Detect which cell encompasses the target text, then output its (x, y) center coordinate. 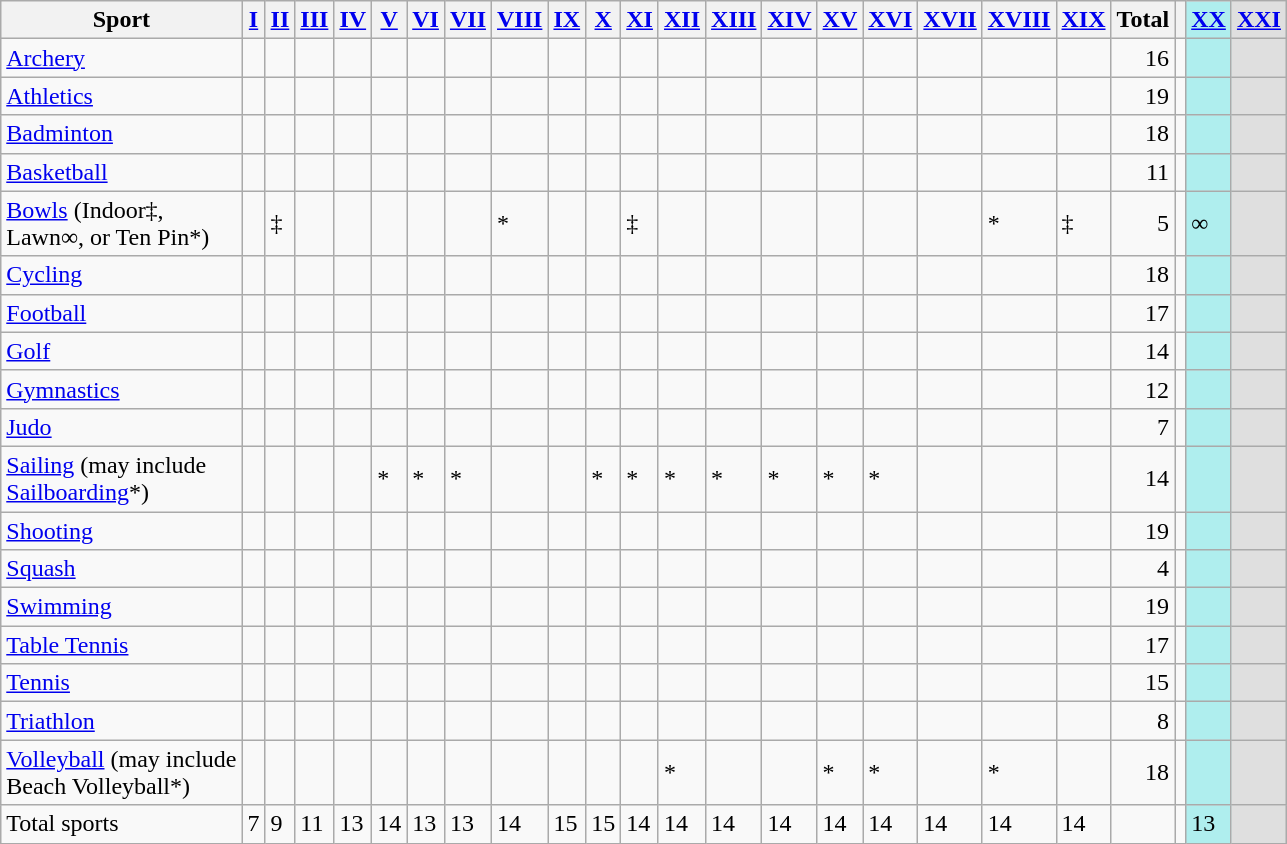
XVI (890, 20)
12 (1143, 389)
IV (353, 20)
XIII (734, 20)
XIX (1084, 20)
XVII (950, 20)
Total (1143, 20)
Basketball (122, 172)
Volleyball (may includeBeach Volleyball*) (122, 772)
Badminton (122, 134)
Sailing (may includeSailboarding*) (122, 478)
Swimming (122, 607)
5 (1143, 224)
XIV (790, 20)
III (314, 20)
Archery (122, 58)
Total sports (122, 824)
Gymnastics (122, 389)
Tennis (122, 683)
XVIII (1019, 20)
Table Tennis (122, 645)
∞ (1209, 224)
Athletics (122, 96)
Shooting (122, 531)
I (254, 20)
Football (122, 313)
Cycling (122, 275)
X (604, 20)
XI (640, 20)
4 (1143, 569)
XV (840, 20)
Squash (122, 569)
XX (1209, 20)
16 (1143, 58)
Sport (122, 20)
VIII (520, 20)
Bowls (Indoor‡,Lawn∞, or Ten Pin*) (122, 224)
IX (567, 20)
9 (280, 824)
II (280, 20)
XXI (1258, 20)
Judo (122, 427)
Golf (122, 351)
VI (426, 20)
8 (1143, 721)
VII (468, 20)
Triathlon (122, 721)
V (390, 20)
XII (682, 20)
